Pinpoint the cell where the given text exists, returning its (X, Y) midpoint coordinate. 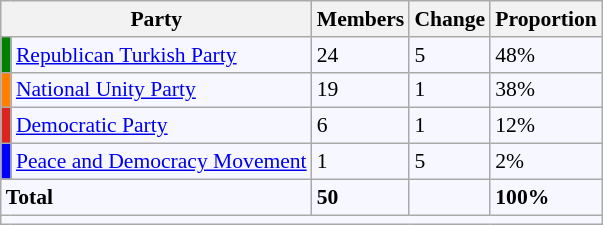
Party (156, 19)
Members (361, 19)
50 (361, 197)
100% (546, 197)
Republican Turkish Party (162, 55)
38% (546, 90)
19 (361, 90)
12% (546, 126)
6 (361, 126)
Peace and Democracy Movement (162, 162)
2% (546, 162)
Total (156, 197)
Proportion (546, 19)
Democratic Party (162, 126)
24 (361, 55)
Change (450, 19)
48% (546, 55)
National Unity Party (162, 90)
